Extract the [X, Y] coordinate from the center of the cell holding the provided text.  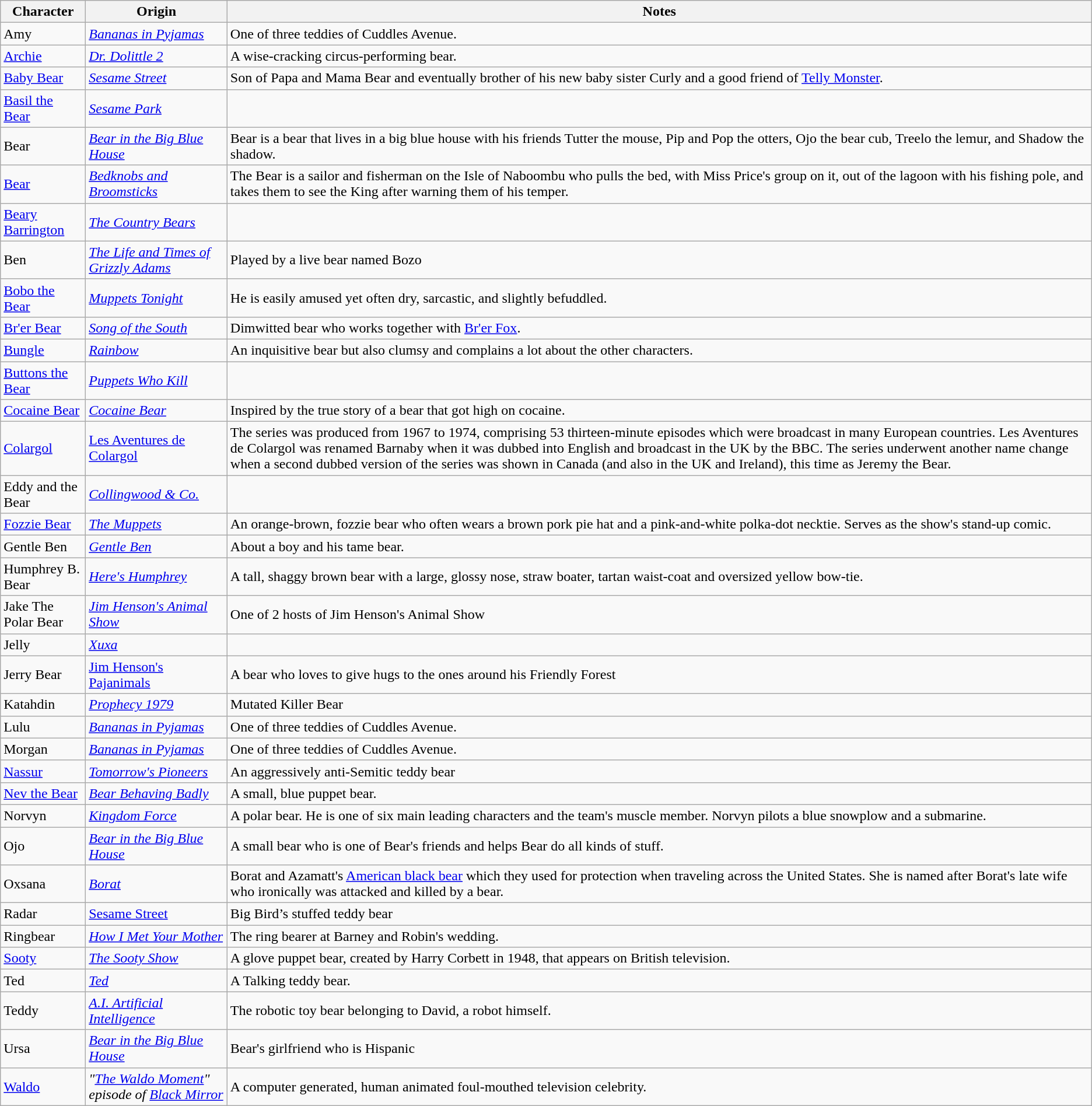
Les Aventures de Colargol [156, 449]
Inspired by the true story of a bear that got high on cocaine. [659, 411]
Ursa [43, 1049]
Ben [43, 260]
Basil the Bear [43, 108]
Nassur [43, 771]
About a boy and his tame bear. [659, 547]
Puppets Who Kill [156, 380]
A small bear who is one of Bear's friends and helps Bear do all kinds of stuff. [659, 846]
The Sooty Show [156, 958]
A glove puppet bear, created by Harry Corbett in 1948, that appears on British television. [659, 958]
Fozzie Bear [43, 524]
Son of Papa and Mama Bear and eventually brother of his new baby sister Curly and a good friend of Telly Monster. [659, 78]
Oxsana [43, 884]
Song of the South [156, 328]
Norvyn [43, 815]
Sooty [43, 958]
Character [43, 12]
A.I. Artificial Intelligence [156, 1010]
Here's Humphrey [156, 576]
Kingdom Force [156, 815]
A bear who loves to give hugs to the ones around his Friendly Forest [659, 674]
Nev the Bear [43, 793]
Waldo [43, 1086]
Big Bird’s stuffed teddy bear [659, 914]
Xuxa [156, 645]
A small, blue puppet bear. [659, 793]
A wise-cracking circus-performing bear. [659, 56]
One of 2 hosts of Jim Henson's Animal Show [659, 615]
The Country Bears [156, 222]
Origin [156, 12]
"The Waldo Moment" episode of Black Mirror [156, 1086]
Muppets Tonight [156, 297]
The Muppets [156, 524]
Prophecy 1979 [156, 705]
How I Met Your Mother [156, 936]
Bobo the Bear [43, 297]
The ring bearer at Barney and Robin's wedding. [659, 936]
A tall, shaggy brown bear with a large, glossy nose, straw boater, tartan waist-coat and oversized yellow bow-tie. [659, 576]
A computer generated, human animated foul-mouthed television celebrity. [659, 1086]
Baby Bear [43, 78]
Archie [43, 56]
He is easily amused yet often dry, sarcastic, and slightly befuddled. [659, 297]
Katahdin [43, 705]
Radar [43, 914]
A Talking teddy bear. [659, 981]
Notes [659, 12]
Beary Barrington [43, 222]
An inquisitive bear but also clumsy and complains a lot about the other characters. [659, 350]
Dr. Dolittle 2 [156, 56]
Bear Behaving Badly [156, 793]
Amy [43, 34]
Br'er Bear [43, 328]
An aggressively anti-Semitic teddy bear [659, 771]
Morgan [43, 749]
Tomorrow's Pioneers [156, 771]
Eddy and the Bear [43, 495]
A polar bear. He is one of six main leading characters and the team's muscle member. Norvyn pilots a blue snowplow and a submarine. [659, 815]
An orange-brown, fozzie bear who often wears a brown pork pie hat and a pink-and-white polka-dot necktie. Serves as the show's stand-up comic. [659, 524]
Sesame Park [156, 108]
Colargol [43, 449]
Buttons the Bear [43, 380]
Mutated Killer Bear [659, 705]
Played by a live bear named Bozo [659, 260]
Ojo [43, 846]
Borat [156, 884]
Teddy [43, 1010]
Jim Henson's Pajanimals [156, 674]
Bedknobs and Broomsticks [156, 184]
Bungle [43, 350]
The robotic toy bear belonging to David, a robot himself. [659, 1010]
Jerry Bear [43, 674]
Rainbow [156, 350]
Jim Henson's Animal Show [156, 615]
Dimwitted bear who works together with Br'er Fox. [659, 328]
Collingwood & Co. [156, 495]
Bear's girlfriend who is Hispanic [659, 1049]
Humphrey B. Bear [43, 576]
Jake The Polar Bear [43, 615]
Ringbear [43, 936]
Jelly [43, 645]
The Life and Times of Grizzly Adams [156, 260]
Lulu [43, 727]
